From the cell containing the given text, extract its center point as (x, y) coordinate. 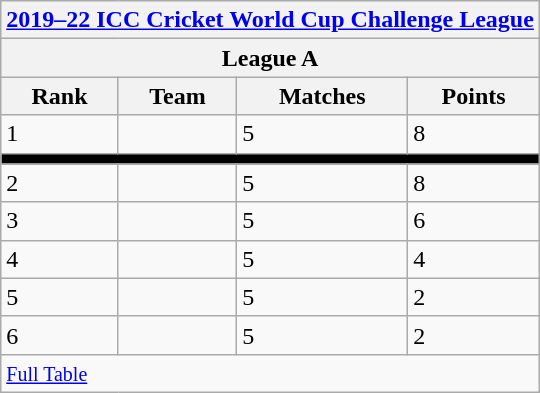
Points (474, 96)
2019–22 ICC Cricket World Cup Challenge League (270, 20)
Rank (60, 96)
Team (177, 96)
3 (60, 221)
1 (60, 134)
Matches (322, 96)
League A (270, 58)
Full Table (270, 373)
